From the cell containing the given text, extract its center point as (x, y) coordinate. 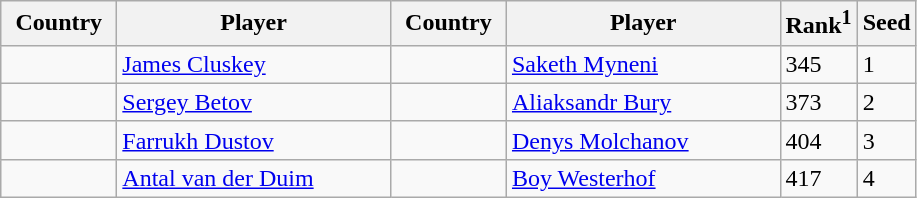
Sergey Betov (254, 102)
Boy Westerhof (643, 178)
James Cluskey (254, 64)
Seed (886, 24)
417 (818, 178)
404 (818, 140)
4 (886, 178)
2 (886, 102)
3 (886, 140)
Rank1 (818, 24)
345 (818, 64)
Saketh Myneni (643, 64)
1 (886, 64)
Denys Molchanov (643, 140)
Farrukh Dustov (254, 140)
Aliaksandr Bury (643, 102)
373 (818, 102)
Antal van der Duim (254, 178)
